Search for the cell housing the specified text and yield its [X, Y] center coordinate. 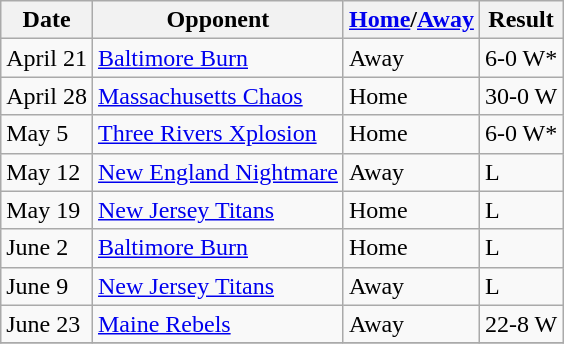
Result [520, 20]
April 21 [47, 58]
Date [47, 20]
May 5 [47, 134]
June 23 [47, 324]
Massachusetts Chaos [218, 96]
Maine Rebels [218, 324]
Opponent [218, 20]
May 12 [47, 172]
New England Nightmare [218, 172]
30-0 W [520, 96]
Home/Away [411, 20]
Three Rivers Xplosion [218, 134]
22-8 W [520, 324]
April 28 [47, 96]
May 19 [47, 210]
June 2 [47, 248]
June 9 [47, 286]
